Output the (X, Y) coordinate of the center of the cell containing the given text.  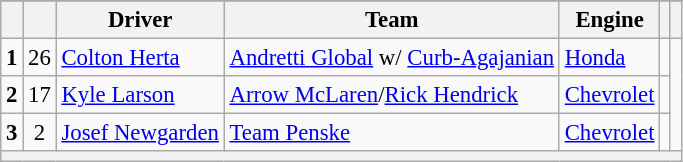
26 (40, 58)
Kyle Larson (140, 95)
17 (40, 95)
Engine (609, 20)
Team (392, 20)
Honda (609, 58)
Driver (140, 20)
Colton Herta (140, 58)
Josef Newgarden (140, 133)
1 (12, 58)
Team Penske (392, 133)
Andretti Global w/ Curb-Agajanian (392, 58)
Arrow McLaren/Rick Hendrick (392, 95)
3 (12, 133)
